Identify which cell holds the provided text, then report its (x, y) central coordinate. 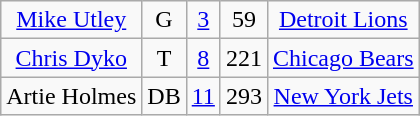
Artie Holmes (72, 96)
Chicago Bears (343, 58)
293 (244, 96)
T (164, 58)
8 (203, 58)
59 (244, 20)
G (164, 20)
New York Jets (343, 96)
11 (203, 96)
Chris Dyko (72, 58)
Detroit Lions (343, 20)
DB (164, 96)
221 (244, 58)
3 (203, 20)
Mike Utley (72, 20)
